Capture the cell that displays the provided text and extract its [x, y] central coordinate. 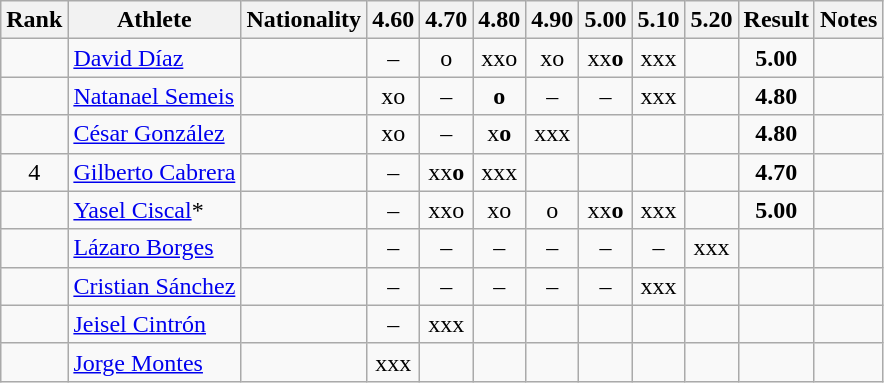
César González [154, 134]
5.20 [712, 20]
Result [776, 20]
Jeisel Cintrón [154, 324]
Jorge Montes [154, 362]
Notes [848, 20]
Cristian Sánchez [154, 286]
5.10 [658, 20]
4.60 [394, 20]
David Díaz [154, 58]
Athlete [154, 20]
Nationality [304, 20]
4.90 [552, 20]
Gilberto Cabrera [154, 172]
Natanael Semeis [154, 96]
Lázaro Borges [154, 248]
Rank [34, 20]
Yasel Ciscal* [154, 210]
4 [34, 172]
